Find where the given text appears and provide that cell's center as (X, Y) coordinate. 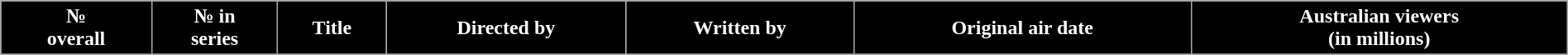
Directed by (506, 28)
№ overall (76, 28)
Written by (739, 28)
№ inseries (215, 28)
Australian viewers(in millions) (1379, 28)
Original air date (1022, 28)
Title (332, 28)
